Return the (x, y) coordinate for the center point of the cell that contains the specified text.  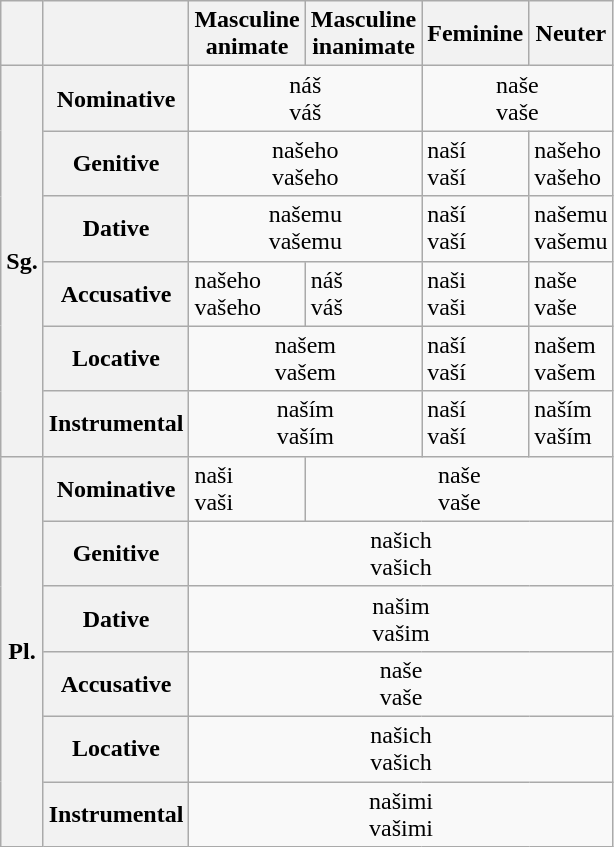
Neuter (571, 34)
našimvašim (401, 618)
našimivašimi (401, 814)
Pl. (22, 651)
Sg. (22, 261)
Masculineanimate (247, 34)
Feminine (476, 34)
Masculineinanimate (363, 34)
